Extract the (X, Y) coordinate from the center of the cell holding the provided text.  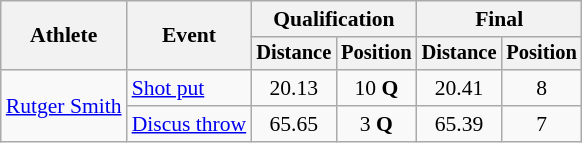
Event (190, 36)
Shot put (190, 88)
20.41 (460, 88)
10 Q (376, 88)
Final (500, 19)
Qualification (334, 19)
Athlete (64, 36)
8 (541, 88)
65.39 (460, 124)
7 (541, 124)
3 Q (376, 124)
Rutger Smith (64, 106)
20.13 (294, 88)
65.65 (294, 124)
Discus throw (190, 124)
